For the text-containing cell, return its midpoint in (X, Y) coordinate format. 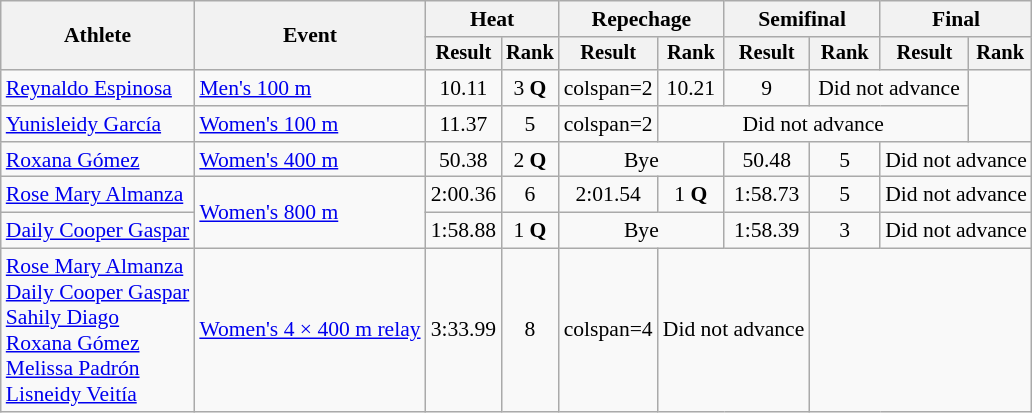
3:33.99 (464, 330)
Rose Mary Almanza (98, 195)
11.37 (464, 124)
9 (766, 88)
Women's 400 m (310, 160)
10.21 (691, 88)
1:58.39 (766, 231)
Women's 4 × 400 m relay (310, 330)
Final (956, 19)
colspan=4 (608, 330)
Women's 800 m (310, 212)
50.48 (766, 160)
2 Q (530, 160)
1:58.88 (464, 231)
Men's 100 m (310, 88)
Women's 100 m (310, 124)
Repechage (642, 19)
Event (310, 36)
10.11 (464, 88)
Roxana Gómez (98, 160)
6 (530, 195)
Yunisleidy García (98, 124)
2:00.36 (464, 195)
3 (844, 231)
1:58.73 (766, 195)
Semifinal (802, 19)
Rose Mary AlmanzaDaily Cooper GasparSahily DiagoRoxana GómezMelissa PadrónLisneidy Veitía (98, 330)
3 Q (530, 88)
50.38 (464, 160)
Athlete (98, 36)
2:01.54 (608, 195)
8 (530, 330)
Heat (492, 19)
Daily Cooper Gaspar (98, 231)
Reynaldo Espinosa (98, 88)
